Identify which cell holds the provided text, then report its [x, y] central coordinate. 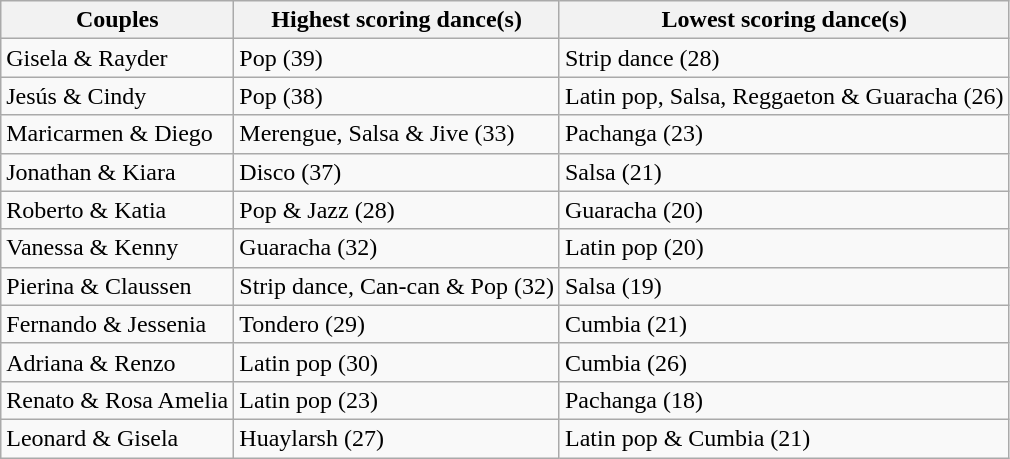
Couples [118, 20]
Latin pop & Cumbia (21) [784, 438]
Latin pop (23) [397, 400]
Pop & Jazz (28) [397, 210]
Latin pop, Salsa, Reggaeton & Guaracha (26) [784, 96]
Lowest scoring dance(s) [784, 20]
Tondero (29) [397, 324]
Strip dance (28) [784, 58]
Pop (38) [397, 96]
Guaracha (32) [397, 248]
Fernando & Jessenia [118, 324]
Guaracha (20) [784, 210]
Pop (39) [397, 58]
Cumbia (21) [784, 324]
Renato & Rosa Amelia [118, 400]
Huaylarsh (27) [397, 438]
Latin pop (20) [784, 248]
Vanessa & Kenny [118, 248]
Latin pop (30) [397, 362]
Highest scoring dance(s) [397, 20]
Leonard & Gisela [118, 438]
Strip dance, Can-can & Pop (32) [397, 286]
Merengue, Salsa & Jive (33) [397, 134]
Disco (37) [397, 172]
Jesús & Cindy [118, 96]
Adriana & Renzo [118, 362]
Pierina & Claussen [118, 286]
Salsa (19) [784, 286]
Gisela & Rayder [118, 58]
Cumbia (26) [784, 362]
Jonathan & Kiara [118, 172]
Salsa (21) [784, 172]
Maricarmen & Diego [118, 134]
Pachanga (23) [784, 134]
Pachanga (18) [784, 400]
Roberto & Katia [118, 210]
